Return the [x, y] coordinate for the center point of the cell that contains the specified text.  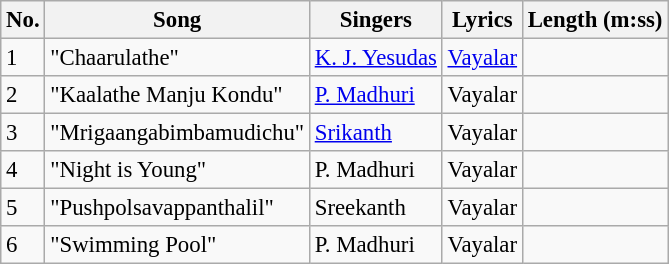
3 [23, 133]
K. J. Yesudas [376, 58]
5 [23, 208]
"Pushpolsavappanthalil" [178, 208]
"Chaarulathe" [178, 58]
No. [23, 20]
Length (m:ss) [594, 20]
"Kaalathe Manju Kondu" [178, 95]
Song [178, 20]
"Mrigaangabimbamudichu" [178, 133]
6 [23, 245]
Sreekanth [376, 208]
2 [23, 95]
"Swimming Pool" [178, 245]
4 [23, 170]
Lyrics [482, 20]
Srikanth [376, 133]
1 [23, 58]
Singers [376, 20]
"Night is Young" [178, 170]
